Output the (X, Y) coordinate of the center of the cell containing the given text.  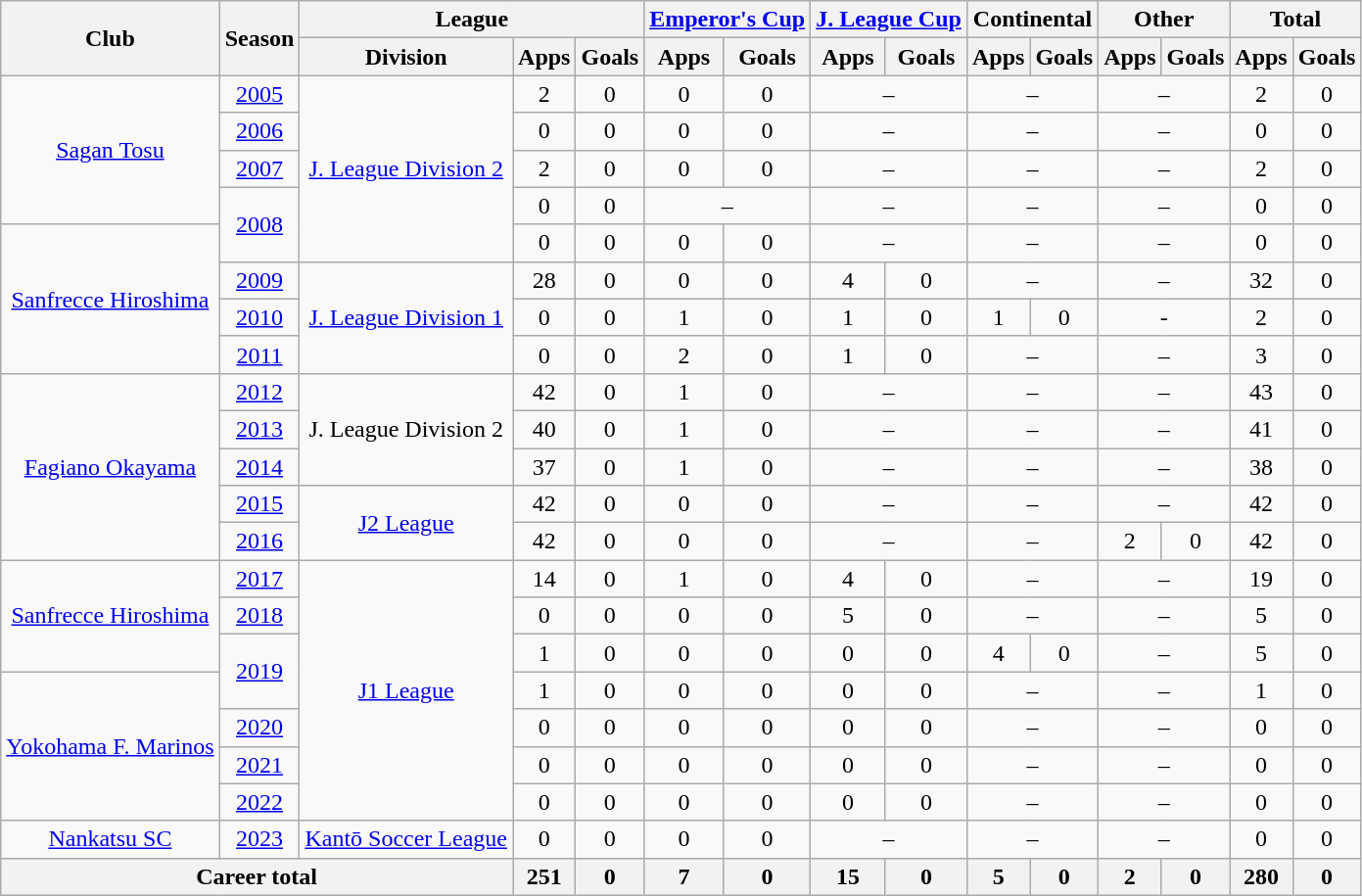
J1 League (406, 690)
2009 (259, 280)
32 (1261, 280)
Kantō Soccer League (406, 839)
280 (1261, 876)
2022 (259, 802)
2019 (259, 672)
2013 (259, 429)
2014 (259, 467)
2012 (259, 392)
15 (848, 876)
2018 (259, 616)
19 (1261, 579)
J. League Cup (889, 20)
Sagan Tosu (110, 150)
Division (406, 57)
League (472, 20)
38 (1261, 467)
Total (1295, 20)
2021 (259, 765)
2017 (259, 579)
Fagiano Okayama (110, 466)
Club (110, 38)
Season (259, 38)
2011 (259, 354)
Continental (1032, 20)
Other (1164, 20)
- (1164, 317)
2007 (259, 168)
J2 League (406, 523)
J. League Division 1 (406, 317)
2008 (259, 224)
40 (544, 429)
Yokohama F. Marinos (110, 746)
2005 (259, 94)
Emperor's Cup (728, 20)
251 (544, 876)
14 (544, 579)
Career total (257, 876)
3 (1261, 354)
2023 (259, 839)
2016 (259, 542)
43 (1261, 392)
28 (544, 280)
7 (684, 876)
41 (1261, 429)
2020 (259, 728)
Nankatsu SC (110, 839)
2006 (259, 131)
2015 (259, 504)
2010 (259, 317)
37 (544, 467)
